Locate the cell with the specified text and output its (X, Y) center coordinate. 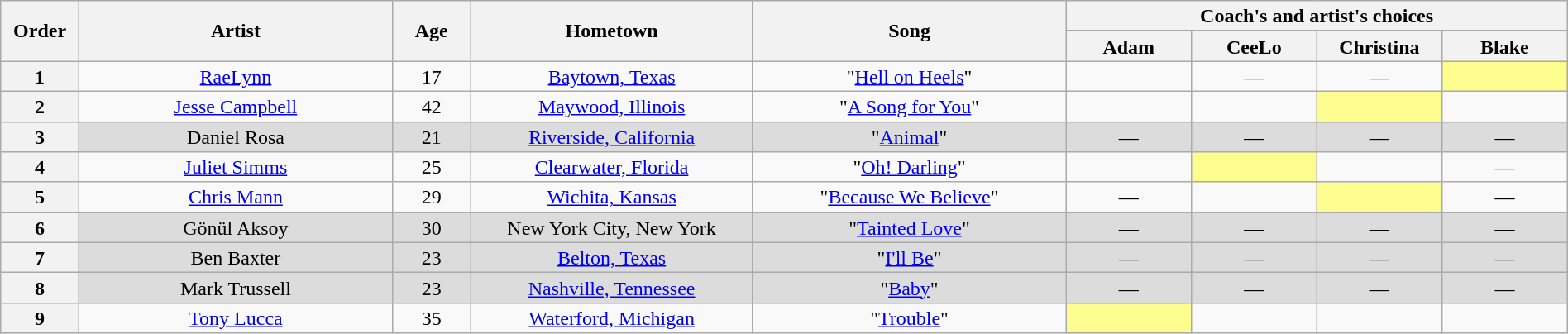
8 (40, 288)
42 (432, 106)
Song (910, 31)
Riverside, California (612, 137)
Chris Mann (235, 197)
Nashville, Tennessee (612, 288)
30 (432, 228)
7 (40, 258)
RaeLynn (235, 76)
Christina (1379, 46)
Artist (235, 31)
3 (40, 137)
Hometown (612, 31)
Baytown, Texas (612, 76)
Jesse Campbell (235, 106)
Blake (1505, 46)
2 (40, 106)
Maywood, Illinois (612, 106)
1 (40, 76)
Wichita, Kansas (612, 197)
Clearwater, Florida (612, 167)
Coach's and artist's choices (1317, 17)
"Baby" (910, 288)
25 (432, 167)
CeeLo (1255, 46)
Daniel Rosa (235, 137)
"Animal" (910, 137)
Belton, Texas (612, 258)
Ben Baxter (235, 258)
"Oh! Darling" (910, 167)
5 (40, 197)
Mark Trussell (235, 288)
29 (432, 197)
New York City, New York (612, 228)
4 (40, 167)
Juliet Simms (235, 167)
"Tainted Love" (910, 228)
Adam (1129, 46)
9 (40, 317)
"A Song for You" (910, 106)
17 (432, 76)
Gönül Aksoy (235, 228)
"I'll Be" (910, 258)
Tony Lucca (235, 317)
Age (432, 31)
6 (40, 228)
"Because We Believe" (910, 197)
Order (40, 31)
21 (432, 137)
35 (432, 317)
"Hell on Heels" (910, 76)
"Trouble" (910, 317)
Waterford, Michigan (612, 317)
